Output the [X, Y] coordinate of the center of the cell containing the given text.  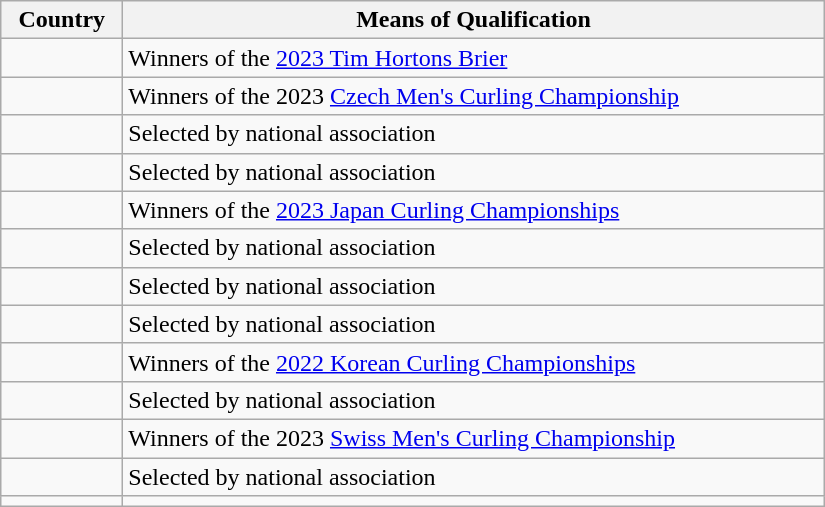
Winners of the 2023 Czech Men's Curling Championship [474, 96]
Winners of the 2022 Korean Curling Championships [474, 362]
Winners of the 2023 Japan Curling Championships [474, 210]
Means of Qualification [474, 20]
Winners of the 2023 Tim Hortons Brier [474, 58]
Country [62, 20]
Winners of the 2023 Swiss Men's Curling Championship [474, 438]
